Locate the cell with the specified text and output its (X, Y) center coordinate. 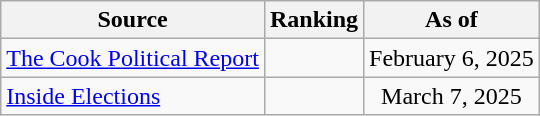
Inside Elections (133, 96)
February 6, 2025 (452, 58)
March 7, 2025 (452, 96)
The Cook Political Report (133, 58)
Ranking (314, 20)
Source (133, 20)
As of (452, 20)
